Detect which cell encompasses the target text, then output its (x, y) center coordinate. 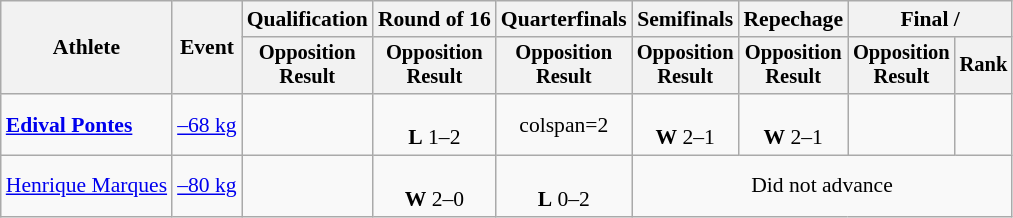
L 0–2 (564, 186)
W 2–0 (434, 186)
Semifinals (686, 19)
–80 kg (206, 186)
Athlete (86, 48)
Edival Pontes (86, 124)
Qualification (308, 19)
Quarterfinals (564, 19)
Event (206, 48)
–68 kg (206, 124)
Final / (930, 19)
Henrique Marques (86, 186)
Round of 16 (434, 19)
Did not advance (822, 186)
Repechage (793, 19)
colspan=2 (564, 124)
Rank (984, 66)
L 1–2 (434, 124)
